Provide the [x, y] coordinate of the cell's center where the given text is located.  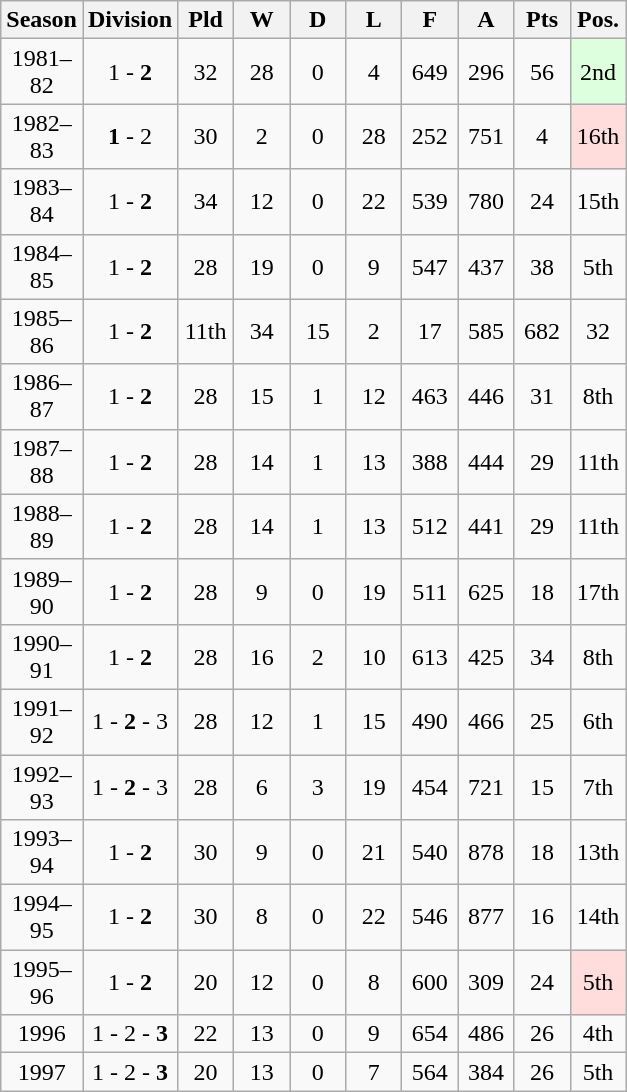
540 [430, 852]
547 [430, 266]
446 [486, 396]
Pld [206, 20]
25 [542, 722]
17 [430, 332]
490 [430, 722]
454 [430, 786]
585 [486, 332]
14th [598, 918]
780 [486, 202]
1985–86 [42, 332]
W [262, 20]
1982–83 [42, 136]
649 [430, 72]
466 [486, 722]
486 [486, 1034]
1984–85 [42, 266]
539 [430, 202]
F [430, 20]
1983–84 [42, 202]
Pts [542, 20]
Division [130, 20]
21 [374, 852]
388 [430, 462]
682 [542, 332]
1991–92 [42, 722]
546 [430, 918]
16th [598, 136]
309 [486, 982]
1993–94 [42, 852]
512 [430, 526]
564 [430, 1072]
L [374, 20]
654 [430, 1034]
6 [262, 786]
2nd [598, 72]
751 [486, 136]
384 [486, 1072]
625 [486, 592]
38 [542, 266]
1988–89 [42, 526]
6th [598, 722]
296 [486, 72]
1981–82 [42, 72]
13th [598, 852]
444 [486, 462]
D [318, 20]
1992–93 [42, 786]
10 [374, 656]
441 [486, 526]
15th [598, 202]
425 [486, 656]
1990–91 [42, 656]
1987–88 [42, 462]
878 [486, 852]
56 [542, 72]
252 [430, 136]
Season [42, 20]
7 [374, 1072]
A [486, 20]
600 [430, 982]
1996 [42, 1034]
1989–90 [42, 592]
877 [486, 918]
437 [486, 266]
721 [486, 786]
1997 [42, 1072]
1986–87 [42, 396]
Pos. [598, 20]
463 [430, 396]
31 [542, 396]
17th [598, 592]
7th [598, 786]
1995–96 [42, 982]
4th [598, 1034]
1994–95 [42, 918]
613 [430, 656]
3 [318, 786]
511 [430, 592]
